Determine the [x, y] coordinate at the center of the cell enclosing the given text.  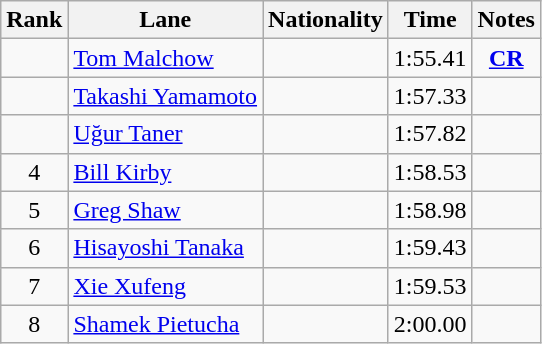
2:00.00 [430, 324]
Time [430, 20]
Hisayoshi Tanaka [166, 248]
8 [34, 324]
1:58.98 [430, 210]
Nationality [326, 20]
5 [34, 210]
1:59.53 [430, 286]
1:55.41 [430, 58]
1:57.82 [430, 134]
7 [34, 286]
Notes [506, 20]
1:59.43 [430, 248]
Rank [34, 20]
Takashi Yamamoto [166, 96]
Shamek Pietucha [166, 324]
4 [34, 172]
Bill Kirby [166, 172]
Xie Xufeng [166, 286]
Uğur Taner [166, 134]
CR [506, 58]
6 [34, 248]
Tom Malchow [166, 58]
1:58.53 [430, 172]
Greg Shaw [166, 210]
Lane [166, 20]
1:57.33 [430, 96]
